Output the (x, y) coordinate of the center of the cell containing the given text.  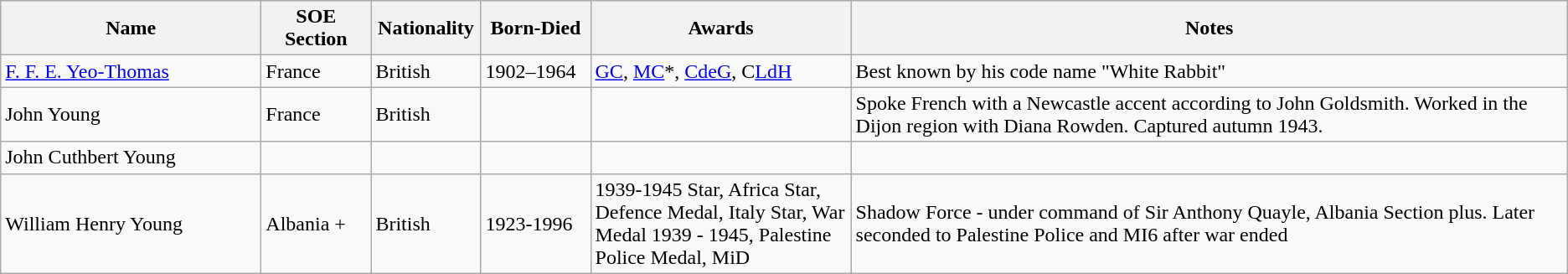
Shadow Force - under command of Sir Anthony Quayle, Albania Section plus. Later seconded to Palestine Police and MI6 after war ended (1210, 223)
1939-1945 Star, Africa Star, Defence Medal, Italy Star, War Medal 1939 - 1945, Palestine Police Medal, MiD (720, 223)
Notes (1210, 28)
John Cuthbert Young (131, 158)
Awards (720, 28)
John Young (131, 114)
SOE Section (317, 28)
Born-Died (536, 28)
Nationality (426, 28)
1902–1964 (536, 71)
GC, MC*, CdeG, CLdH (720, 71)
Best known by his code name "White Rabbit" (1210, 71)
Name (131, 28)
1923-1996 (536, 223)
F. F. E. Yeo-Thomas (131, 71)
Spoke French with a Newcastle accent according to John Goldsmith. Worked in the Dijon region with Diana Rowden. Captured autumn 1943. (1210, 114)
William Henry Young (131, 223)
Albania + (317, 223)
